For the text-containing cell, return its midpoint in [x, y] coordinate format. 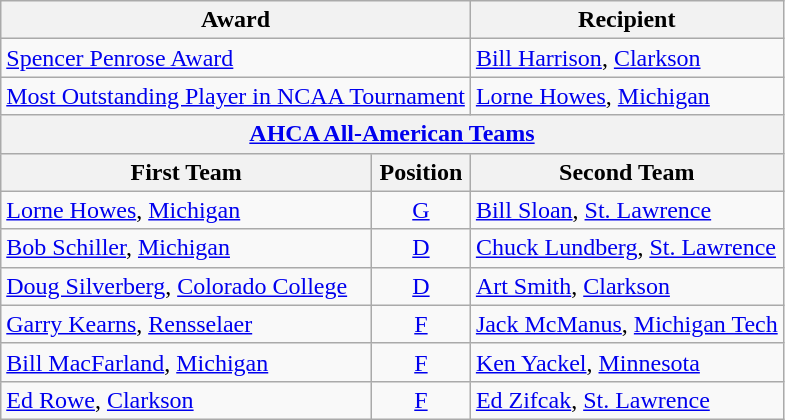
Position [422, 172]
Art Smith, Clarkson [626, 286]
Ed Zifcak, St. Lawrence [626, 400]
Chuck Lundberg, St. Lawrence [626, 248]
Second Team [626, 172]
Bob Schiller, Michigan [186, 248]
Bill Sloan, St. Lawrence [626, 210]
Ed Rowe, Clarkson [186, 400]
Jack McManus, Michigan Tech [626, 324]
Garry Kearns, Rensselaer [186, 324]
Recipient [626, 20]
Ken Yackel, Minnesota [626, 362]
Most Outstanding Player in NCAA Tournament [236, 96]
Bill Harrison, Clarkson [626, 58]
First Team [186, 172]
AHCA All-American Teams [392, 134]
Doug Silverberg, Colorado College [186, 286]
Award [236, 20]
G [422, 210]
Bill MacFarland, Michigan [186, 362]
Spencer Penrose Award [236, 58]
